For the text-containing cell, return its midpoint in [x, y] coordinate format. 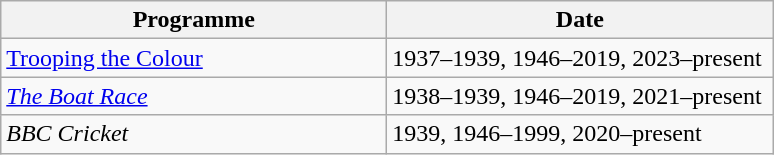
Programme [194, 20]
1938–1939, 1946–2019, 2021–present [580, 96]
Trooping the Colour [194, 58]
1937–1939, 1946–2019, 2023–present [580, 58]
Date [580, 20]
The Boat Race [194, 96]
1939, 1946–1999, 2020–present [580, 134]
BBC Cricket [194, 134]
